Identify which cell holds the provided text, then report its [x, y] central coordinate. 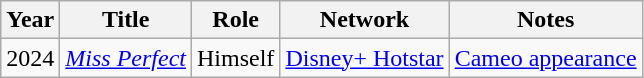
Network [364, 20]
Himself [236, 58]
Title [126, 20]
2024 [30, 58]
Cameo appearance [546, 58]
Year [30, 20]
Miss Perfect [126, 58]
Notes [546, 20]
Disney+ Hotstar [364, 58]
Role [236, 20]
